Pinpoint the cell where the given text exists, returning its (x, y) midpoint coordinate. 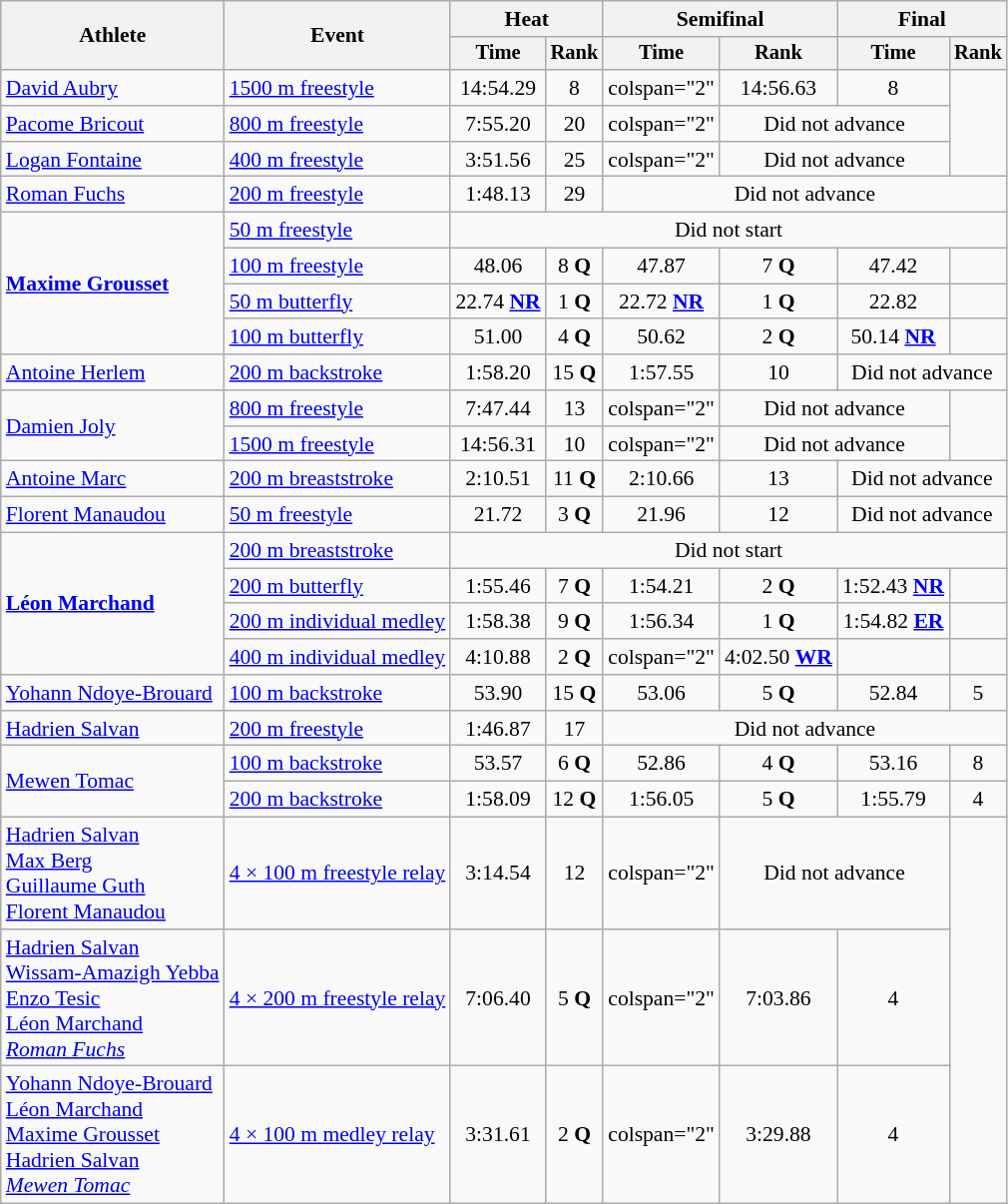
14:56.31 (497, 444)
17 (575, 729)
50.14 NR (893, 337)
7:06.40 (497, 998)
3:29.88 (778, 1135)
1:54.21 (661, 586)
100 m freestyle (337, 267)
400 m individual medley (337, 657)
Mewen Tomac (113, 781)
1:58.09 (497, 800)
4 × 100 m medley relay (337, 1135)
48.06 (497, 267)
Florent Manaudou (113, 515)
53.57 (497, 764)
6 Q (575, 764)
11 Q (575, 479)
Maxime Grousset (113, 284)
21.72 (497, 515)
1:55.79 (893, 800)
21.96 (661, 515)
29 (575, 195)
1:55.46 (497, 586)
22.82 (893, 301)
Logan Fontaine (113, 160)
100 m butterfly (337, 337)
53.06 (661, 693)
22.72 NR (661, 301)
1:56.05 (661, 800)
3:31.61 (497, 1135)
1:46.87 (497, 729)
Antoine Marc (113, 479)
25 (575, 160)
2:10.66 (661, 479)
David Aubry (113, 88)
Hadrien Salvan Max Berg Guillaume Guth Florent Manaudou (113, 874)
3:14.54 (497, 874)
3:51.56 (497, 160)
1:57.55 (661, 372)
1:56.34 (661, 622)
3 Q (575, 515)
53.90 (497, 693)
Hadrien Salvan (113, 729)
4 × 100 m freestyle relay (337, 874)
Athlete (113, 36)
22.74 NR (497, 301)
8 Q (575, 267)
52.84 (893, 693)
4:10.88 (497, 657)
Event (337, 36)
Hadrien Salvan Wissam-Amazigh Yebba Enzo TesicLéon MarchandRoman Fuchs (113, 998)
Semifinal (721, 19)
47.42 (893, 267)
200 m butterfly (337, 586)
4:02.50 WR (778, 657)
1:54.82 ER (893, 622)
1:48.13 (497, 195)
14:56.63 (778, 88)
51.00 (497, 337)
Yohann Ndoye-Brouard (113, 693)
9 Q (575, 622)
7:03.86 (778, 998)
1:58.20 (497, 372)
400 m freestyle (337, 160)
20 (575, 124)
52.86 (661, 764)
Damien Joly (113, 425)
Final (922, 19)
50.62 (661, 337)
1:52.43 NR (893, 586)
200 m individual medley (337, 622)
Antoine Herlem (113, 372)
Yohann Ndoye-BrouardLéon MarchandMaxime GroussetHadrien SalvanMewen Tomac (113, 1135)
7:55.20 (497, 124)
14:54.29 (497, 88)
47.87 (661, 267)
Léon Marchand (113, 604)
53.16 (893, 764)
1:58.38 (497, 622)
2:10.51 (497, 479)
4 × 200 m freestyle relay (337, 998)
50 m butterfly (337, 301)
7:47.44 (497, 408)
Pacome Bricout (113, 124)
Heat (527, 19)
Roman Fuchs (113, 195)
5 (978, 693)
12 Q (575, 800)
